From the cell containing the given text, extract its center point as (X, Y) coordinate. 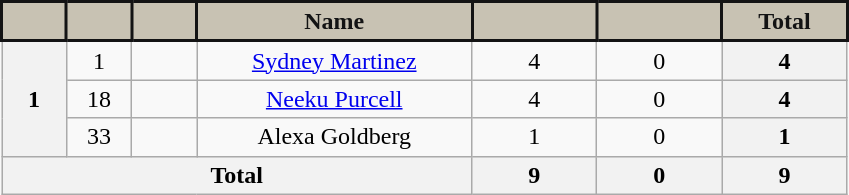
Name (334, 22)
33 (100, 137)
Neeku Purcell (334, 99)
18 (100, 99)
Sydney Martinez (334, 60)
Alexa Goldberg (334, 137)
